Find where the given text appears and provide that cell's center as (X, Y) coordinate. 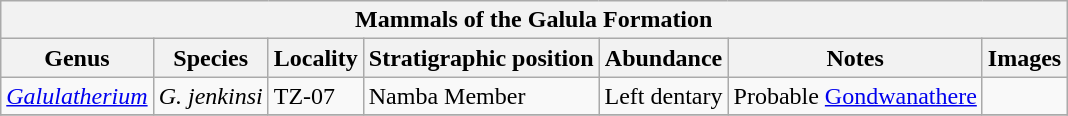
Notes (855, 58)
Abundance (664, 58)
Species (210, 58)
Stratigraphic position (481, 58)
Galulatherium (77, 96)
Left dentary (664, 96)
TZ-07 (316, 96)
Images (1024, 58)
Locality (316, 58)
Mammals of the Galula Formation (534, 20)
G. jenkinsi (210, 96)
Probable Gondwanathere (855, 96)
Namba Member (481, 96)
Genus (77, 58)
